Detect which cell encompasses the target text, then output its [X, Y] center coordinate. 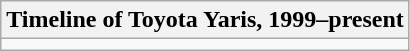
Timeline of Toyota Yaris, 1999–present [206, 20]
